Scan for the cell matching the given text and deliver its (X, Y) coordinate at center. 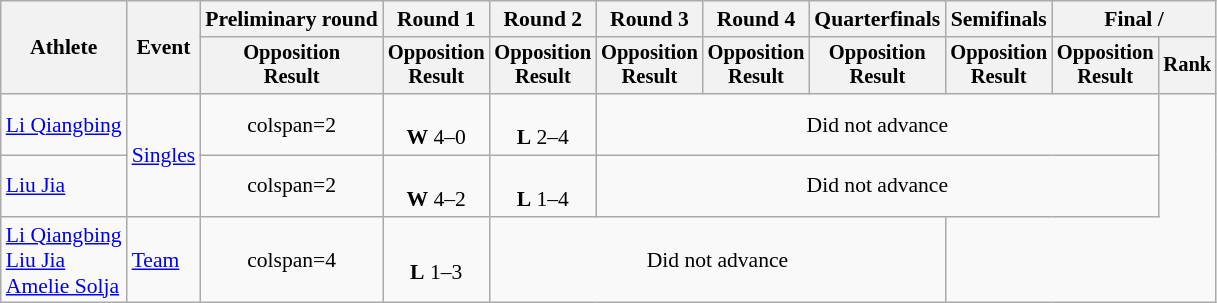
W 4–2 (436, 186)
Event (164, 48)
Athlete (64, 48)
Final / (1134, 19)
Quarterfinals (877, 19)
Singles (164, 155)
Semifinals (998, 19)
W 4–0 (436, 124)
L 1–4 (544, 186)
Round 4 (756, 19)
Li Qiangbing (64, 124)
Preliminary round (292, 19)
Round 3 (650, 19)
L 2–4 (544, 124)
Round 2 (544, 19)
Rank (1188, 66)
Liu Jia (64, 186)
Round 1 (436, 19)
